Identify which cell holds the provided text, then report its (X, Y) central coordinate. 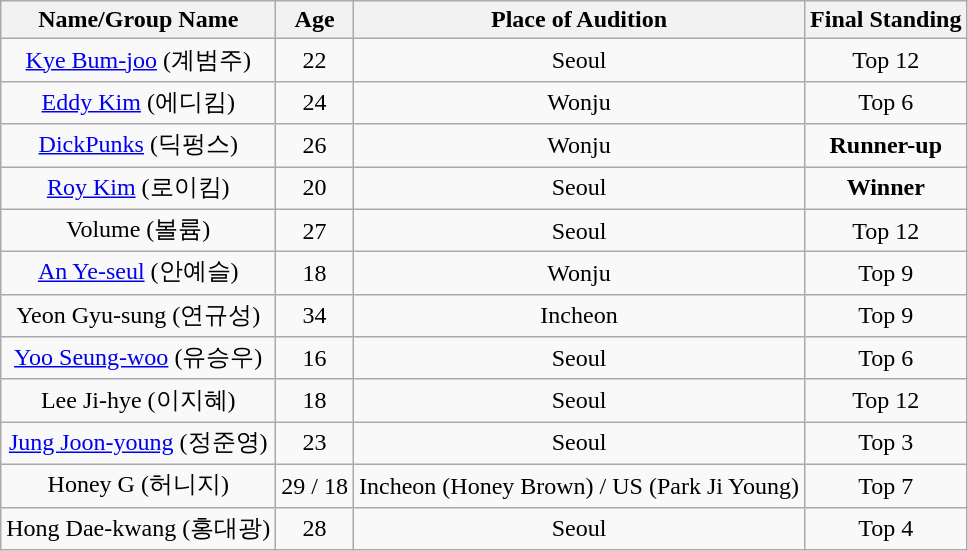
Yoo Seung-woo (유승우) (138, 358)
24 (315, 102)
Hong Dae-kwang (홍대광) (138, 528)
Eddy Kim (에디킴) (138, 102)
Yeon Gyu-sung (연규성) (138, 316)
DickPunks (딕펑스) (138, 146)
Incheon (Honey Brown) / US (Park Ji Young) (578, 486)
Runner-up (886, 146)
28 (315, 528)
An Ye-seul (안예슬) (138, 274)
16 (315, 358)
Place of Audition (578, 20)
Incheon (578, 316)
26 (315, 146)
Honey G (허니지) (138, 486)
Lee Ji-hye (이지혜) (138, 400)
Top 4 (886, 528)
29 / 18 (315, 486)
20 (315, 188)
27 (315, 230)
Jung Joon-young (정준영) (138, 444)
Volume (볼륨) (138, 230)
Top 3 (886, 444)
23 (315, 444)
Top 7 (886, 486)
Roy Kim (로이킴) (138, 188)
Kye Bum-joo (계범주) (138, 60)
Age (315, 20)
Name/Group Name (138, 20)
Final Standing (886, 20)
34 (315, 316)
Winner (886, 188)
22 (315, 60)
